Provide the (x, y) coordinate of the cell's center where the given text is located.  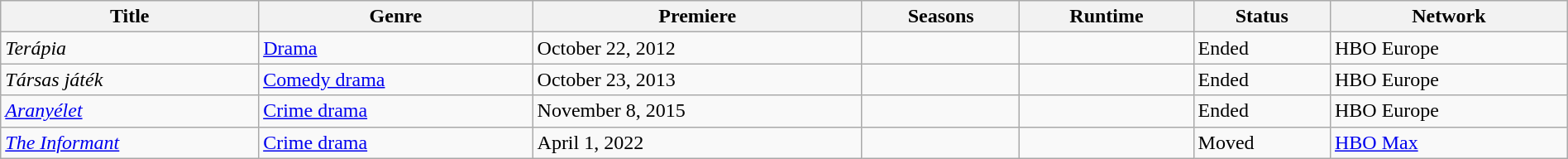
HBO Max (1449, 142)
Network (1449, 17)
Genre (395, 17)
November 8, 2015 (697, 111)
Terápia (130, 48)
Társas játék (130, 79)
Drama (395, 48)
Premiere (697, 17)
Aranyélet (130, 111)
The Informant (130, 142)
Comedy drama (395, 79)
April 1, 2022 (697, 142)
Runtime (1107, 17)
Seasons (941, 17)
Status (1262, 17)
Moved (1262, 142)
Title (130, 17)
October 22, 2012 (697, 48)
October 23, 2013 (697, 79)
